Detect which cell encompasses the target text, then output its (X, Y) center coordinate. 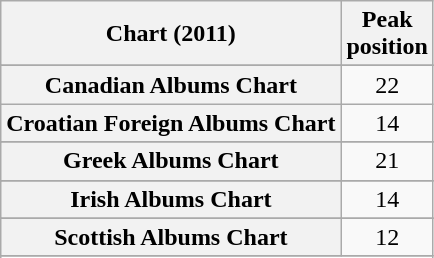
Canadian Albums Chart (171, 85)
22 (387, 85)
Irish Albums Chart (171, 199)
Greek Albums Chart (171, 161)
Croatian Foreign Albums Chart (171, 123)
12 (387, 237)
21 (387, 161)
Scottish Albums Chart (171, 237)
Chart (2011) (171, 34)
Peakposition (387, 34)
